Find where the given text appears and provide that cell's center as [x, y] coordinate. 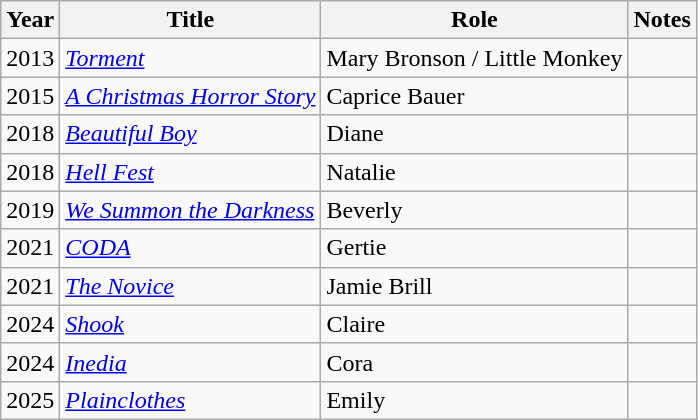
2025 [30, 400]
Caprice Bauer [474, 96]
Inedia [190, 362]
Beverly [474, 210]
Shook [190, 324]
A Christmas Horror Story [190, 96]
Role [474, 20]
Beautiful Boy [190, 134]
Cora [474, 362]
Diane [474, 134]
Hell Fest [190, 172]
Year [30, 20]
The Novice [190, 286]
Plainclothes [190, 400]
Notes [662, 20]
Jamie Brill [474, 286]
Emily [474, 400]
Claire [474, 324]
CODA [190, 248]
2013 [30, 58]
We Summon the Darkness [190, 210]
Gertie [474, 248]
2019 [30, 210]
Title [190, 20]
Natalie [474, 172]
2015 [30, 96]
Mary Bronson / Little Monkey [474, 58]
Torment [190, 58]
